Search for the cell housing the specified text and yield its [x, y] center coordinate. 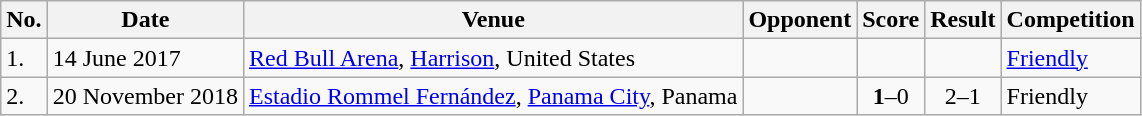
2. [24, 96]
Opponent [800, 20]
Estadio Rommel Fernández, Panama City, Panama [494, 96]
Red Bull Arena, Harrison, United States [494, 58]
Competition [1070, 20]
2–1 [963, 96]
Score [891, 20]
Venue [494, 20]
14 June 2017 [145, 58]
No. [24, 20]
1–0 [891, 96]
Result [963, 20]
Date [145, 20]
1. [24, 58]
20 November 2018 [145, 96]
